Determine the (X, Y) coordinate at the center of the cell enclosing the given text.  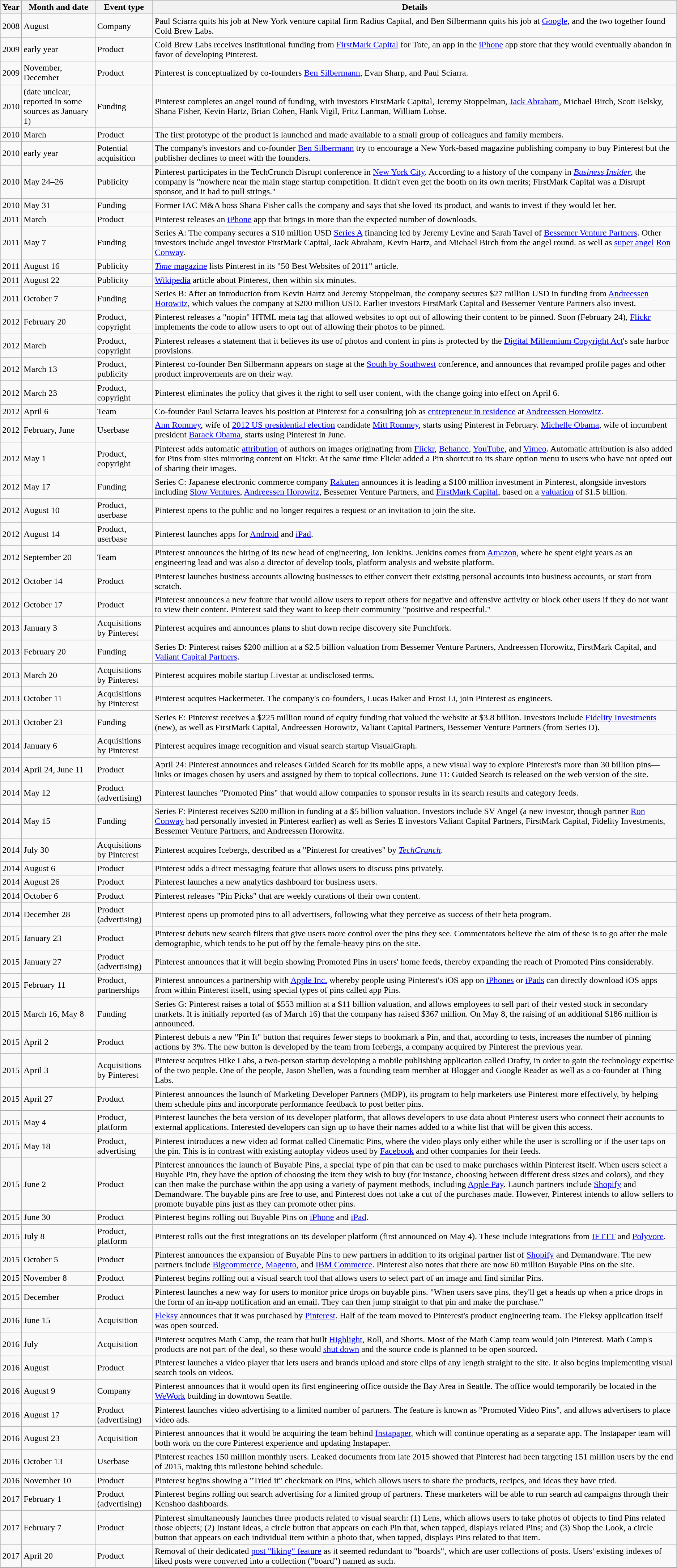
August 22 (59, 280)
Potential acquisition (124, 153)
November, December (59, 73)
January 3 (59, 628)
October 6 (59, 896)
December 28 (59, 915)
October 14 (59, 581)
December (59, 1297)
October 13 (59, 1462)
January 23 (59, 938)
Pinterest acquires mobile startup Livestar at undisclosed terms. (414, 675)
Pinterest opens to the public and no longer requires a request or an invitation to join the site. (414, 510)
May 17 (59, 487)
Pinterest acquires image recognition and visual search startup VisualGraph. (414, 746)
January 27 (59, 962)
October 5 (59, 1260)
2008 (11, 26)
April 24, June 11 (59, 769)
April 6 (59, 411)
Time magazine lists Pinterest in its "50 Best Websites of 2011" article. (414, 266)
Pinterest opens up promoted pins to all advertisers, following what they perceive as success of their beta program. (414, 915)
April 2 (59, 1042)
July 30 (59, 849)
August 14 (59, 534)
October 11 (59, 699)
May 18 (59, 1146)
June 30 (59, 1217)
Pinterest launches "Promoted Pins" that would allow companies to sponsor results in its search results and category feeds. (414, 793)
June 15 (59, 1321)
Pinterest announces that it will begin showing Promoted Pins in users' home feeds, thereby expanding the reach of Promoted Pins considerably. (414, 962)
August 17 (59, 1415)
February 11 (59, 985)
Co-founder Paul Sciarra leaves his position at Pinterest for a consulting job as entrepreneur in residence at Andreessen Horowitz. (414, 411)
July (59, 1344)
February 7 (59, 1527)
May 24–26 (59, 182)
February 1 (59, 1499)
May 7 (59, 242)
Pinterest acquires and announces plans to shut down recipe discovery site Punchfork. (414, 628)
October 23 (59, 722)
The first prototype of the product is launched and made available to a small group of colleagues and family members. (414, 135)
May 4 (59, 1122)
March 13 (59, 369)
Pinterest launches a new analytics dashboard for business users. (414, 882)
August 16 (59, 266)
Product, advertising (124, 1146)
Pinterest eliminates the policy that gives it the right to sell user content, with the change going into effect on April 6. (414, 393)
August 10 (59, 510)
Pinterest begins showing a "Tried it" checkmark on Pins, which allows users to share the products, recipes, and ideas they have tried. (414, 1480)
Details (414, 7)
August 6 (59, 868)
Month and date (59, 7)
Wikipedia article about Pinterest, then within six minutes. (414, 280)
Event type (124, 7)
Pinterest begins rolling out Buyable Pins on iPhone and iPad. (414, 1217)
Pinterest releases an iPhone app that brings in more than the expected number of downloads. (414, 219)
July 8 (59, 1236)
(date unclear, reported in some sources as January 1) (59, 106)
May 1 (59, 458)
August 26 (59, 882)
Pinterest acquires Icebergs, described as a "Pinterest for creatives" by TechCrunch. (414, 849)
April 3 (59, 1071)
Former IAC M&A boss Shana Fisher calls the company and says that she loved its product, and wants to invest if they would let her. (414, 205)
September 20 (59, 557)
Pinterest is conceptualized by co-founders Ben Silbermann, Evan Sharp, and Paul Sciarra. (414, 73)
June 2 (59, 1184)
October 7 (59, 299)
March 20 (59, 675)
Pinterest begins rolling out a visual search tool that allows users to select part of an image and find similar Pins. (414, 1278)
Year (11, 7)
April 27 (59, 1099)
November 10 (59, 1480)
May 12 (59, 793)
Product, publicity (124, 369)
March 23 (59, 393)
March 16, May 8 (59, 1014)
May 15 (59, 821)
Product, partnerships (124, 985)
Pinterest releases "Pin Picks" that are weekly curations of their own content. (414, 896)
August 9 (59, 1391)
August 23 (59, 1438)
October 17 (59, 604)
April 20 (59, 1556)
Pinterest acquires Hackermeter. The company's co-founders, Lucas Baker and Frost Li, join Pinterest as engineers. (414, 699)
November 8 (59, 1278)
Pinterest launches apps for Android and iPad. (414, 534)
Pinterest rolls out the first integrations on its developer platform (first announced on May 4). These include integrations from IFTTT and Polyvore. (414, 1236)
February, June (59, 430)
January 6 (59, 746)
Pinterest adds a direct messaging feature that allows users to discuss pins privately. (414, 868)
May 31 (59, 205)
